Identify which cell holds the provided text, then report its [x, y] central coordinate. 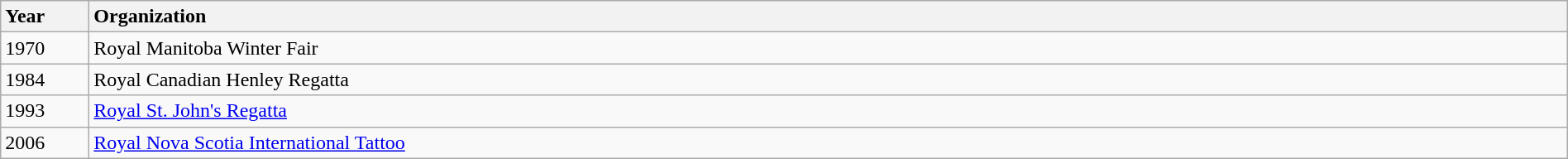
1993 [45, 111]
Royal St. John's Regatta [829, 111]
Royal Canadian Henley Regatta [829, 79]
1984 [45, 79]
Royal Nova Scotia International Tattoo [829, 142]
Organization [829, 17]
2006 [45, 142]
Royal Manitoba Winter Fair [829, 48]
1970 [45, 48]
Year [45, 17]
